Find where the given text appears and provide that cell's center as (X, Y) coordinate. 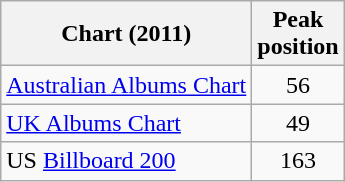
56 (298, 85)
UK Albums Chart (126, 123)
Australian Albums Chart (126, 85)
US Billboard 200 (126, 161)
49 (298, 123)
Chart (2011) (126, 34)
Peakposition (298, 34)
163 (298, 161)
